Identify which cell holds the provided text, then report its (X, Y) central coordinate. 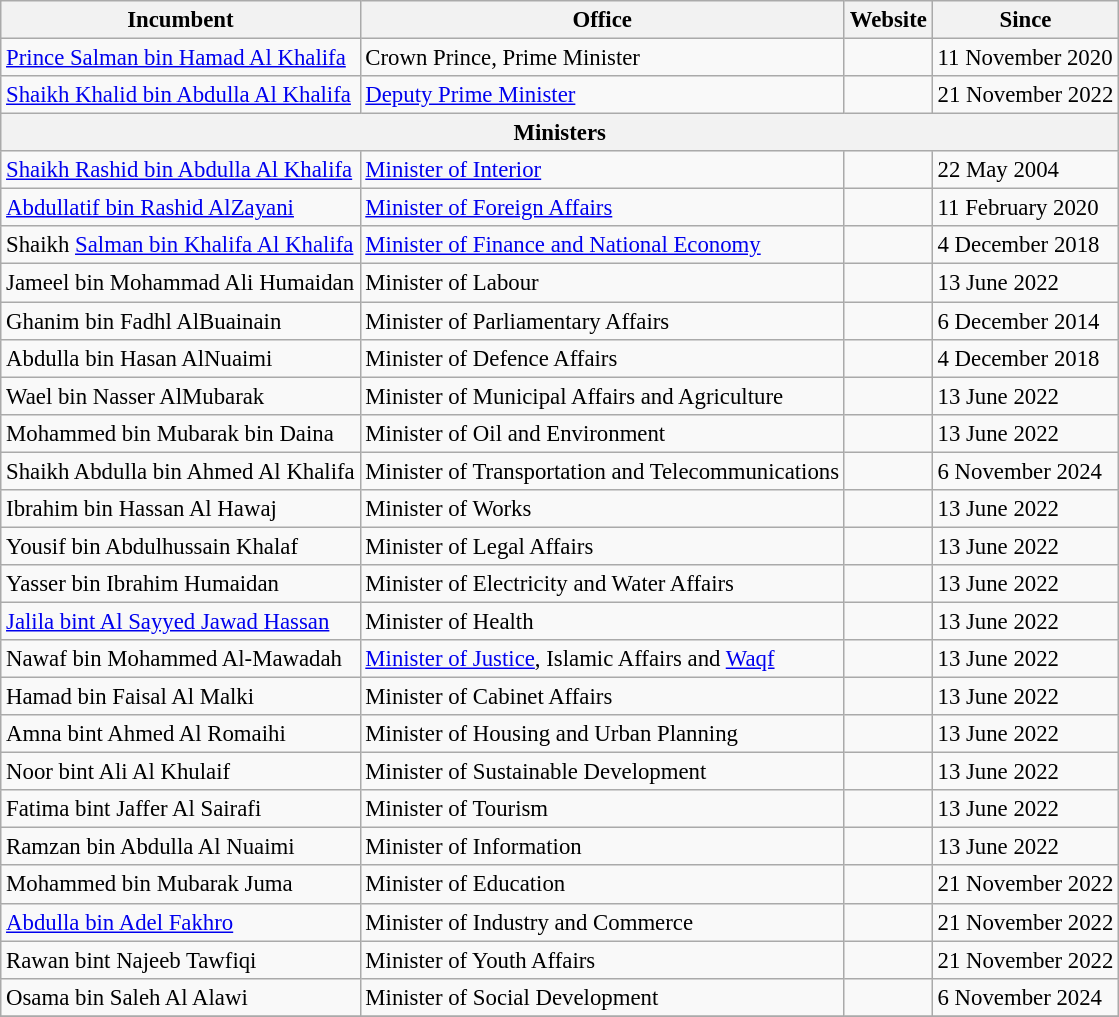
Minister of Labour (602, 283)
Minister of Youth Affairs (602, 960)
Deputy Prime Minister (602, 95)
Abdulla bin Hasan AlNuaimi (180, 358)
Minister of Cabinet Affairs (602, 697)
Abdulla bin Adel Fakhro (180, 922)
Minister of Works (602, 509)
Shaikh Salman bin Khalifa Al Khalifa (180, 245)
Crown Prince, Prime Minister (602, 58)
Minister of Municipal Affairs and Agriculture (602, 396)
Osama bin Saleh Al Alawi (180, 997)
Yasser bin Ibrahim Humaidan (180, 584)
Ministers (560, 133)
Amna bint Ahmed Al Romaihi (180, 734)
Fatima bint Jaffer Al Sairafi (180, 809)
Shaikh Khalid bin Abdulla Al Khalifa (180, 95)
Minister of Interior (602, 170)
Minister of Transportation and Telecommunications (602, 471)
Noor bint Ali Al Khulaif (180, 772)
Ghanim bin Fadhl AlBuainain (180, 321)
Minister of Defence Affairs (602, 358)
Minister of Housing and Urban Planning (602, 734)
Minister of Oil and Environment (602, 433)
Minister of Health (602, 621)
Nawaf bin Mohammed Al-Mawadah (180, 659)
11 February 2020 (1025, 208)
Minister of Parliamentary Affairs (602, 321)
Minister of Tourism (602, 809)
Shaikh Rashid bin Abdulla Al Khalifa (180, 170)
Since (1025, 20)
Minister of Legal Affairs (602, 546)
22 May 2004 (1025, 170)
Shaikh Abdulla bin Ahmed Al Khalifa (180, 471)
Minister of Finance and National Economy (602, 245)
Minister of Social Development (602, 997)
Ramzan bin Abdulla Al Nuaimi (180, 847)
Incumbent (180, 20)
Minister of Foreign Affairs (602, 208)
Mohammed bin Mubarak bin Daina (180, 433)
Mohammed bin Mubarak Juma (180, 885)
Jameel bin Mohammad Ali Humaidan (180, 283)
Minister of Information (602, 847)
Minister of Sustainable Development (602, 772)
Jalila bint Al Sayyed Jawad Hassan (180, 621)
Minister of Industry and Commerce (602, 922)
Website (888, 20)
Minister of Education (602, 885)
Yousif bin Abdulhussain Khalaf (180, 546)
Minister of Electricity and Water Affairs (602, 584)
Office (602, 20)
6 December 2014 (1025, 321)
Hamad bin Faisal Al Malki (180, 697)
Prince Salman bin Hamad Al Khalifa (180, 58)
Abdullatif bin Rashid AlZayani (180, 208)
Minister of Justice, Islamic Affairs and Waqf (602, 659)
Rawan bint Najeeb Tawfiqi (180, 960)
Ibrahim bin Hassan Al Hawaj (180, 509)
11 November 2020 (1025, 58)
Wael bin Nasser AlMubarak (180, 396)
